Return [X, Y] of the center of cell containing provided text 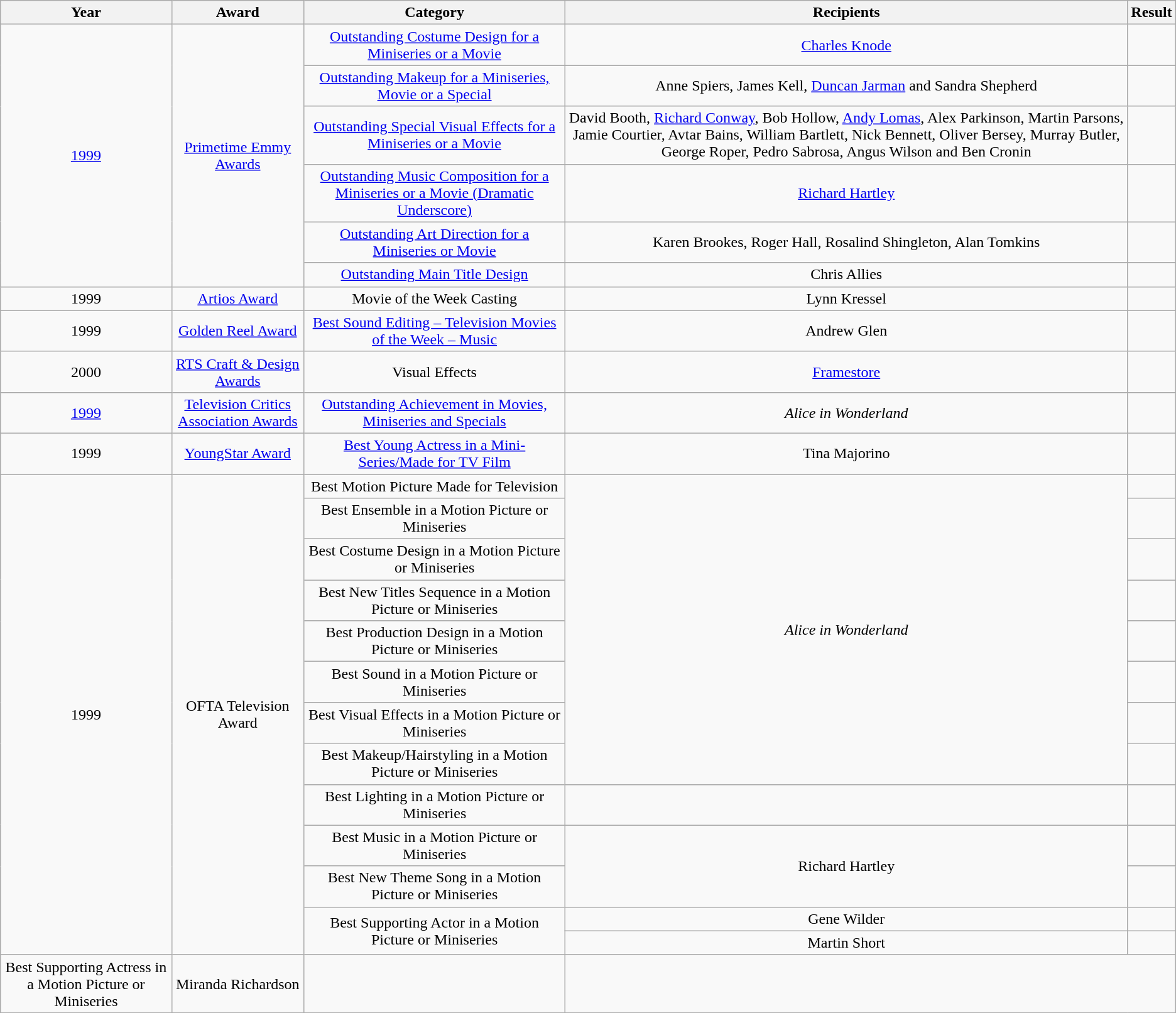
YoungStar Award [237, 454]
Framestore [847, 372]
Result [1151, 13]
Best Visual Effects in a Motion Picture or Miniseries [435, 723]
Year [86, 13]
RTS Craft & Design Awards [237, 372]
OFTA Television Award [237, 714]
Best Lighting in a Motion Picture or Miniseries [435, 804]
Best Costume Design in a Motion Picture or Miniseries [435, 559]
Outstanding Costume Design for a Miniseries or a Movie [435, 45]
Martin Short [847, 943]
Primetime Emmy Awards [237, 156]
Best Production Design in a Motion Picture or Miniseries [435, 641]
Outstanding Special Visual Effects for a Miniseries or a Movie [435, 135]
Best Music in a Motion Picture or Miniseries [435, 846]
Tina Majorino [847, 454]
Best New Theme Song in a Motion Picture or Miniseries [435, 886]
Best Makeup/Hairstyling in a Motion Picture or Miniseries [435, 764]
Best New Titles Sequence in a Motion Picture or Miniseries [435, 601]
Artios Award [237, 298]
Andrew Glen [847, 331]
Movie of the Week Casting [435, 298]
Outstanding Achievement in Movies, Miniseries and Specials [435, 412]
Best Ensemble in a Motion Picture or Miniseries [435, 519]
Lynn Kressel [847, 298]
Miranda Richardson [237, 983]
Best Supporting Actress in a Motion Picture or Miniseries [86, 983]
Outstanding Makeup for a Miniseries, Movie or a Special [435, 85]
Recipients [847, 13]
Outstanding Art Direction for a Miniseries or Movie [435, 243]
Award [237, 13]
Best Sound in a Motion Picture or Miniseries [435, 682]
Karen Brookes, Roger Hall, Rosalind Shingleton, Alan Tomkins [847, 243]
Chris Allies [847, 275]
Category [435, 13]
2000 [86, 372]
Charles Knode [847, 45]
Outstanding Main Title Design [435, 275]
Best Motion Picture Made for Television [435, 486]
Golden Reel Award [237, 331]
Best Young Actress in a Mini-Series/Made for TV Film [435, 454]
Visual Effects [435, 372]
Outstanding Music Composition for a Miniseries or a Movie (Dramatic Underscore) [435, 193]
Anne Spiers, James Kell, Duncan Jarman and Sandra Shepherd [847, 85]
Best Supporting Actor in a Motion Picture or Miniseries [435, 931]
Gene Wilder [847, 919]
Best Sound Editing – Television Movies of the Week – Music [435, 331]
Television Critics Association Awards [237, 412]
